For the text-containing cell, return its midpoint in (x, y) coordinate format. 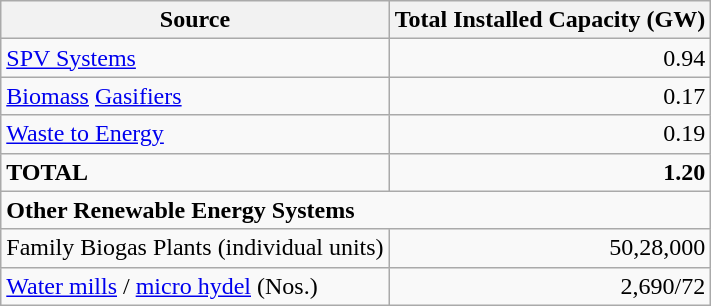
Family Biogas Plants (individual units) (195, 248)
TOTAL (195, 172)
Waste to Energy (195, 134)
50,28,000 (550, 248)
SPV Systems (195, 58)
2,690/72 (550, 286)
Source (195, 20)
Biomass Gasifiers (195, 96)
0.94 (550, 58)
Total Installed Capacity (GW) (550, 20)
1.20 (550, 172)
0.17 (550, 96)
Water mills / micro hydel (Nos.) (195, 286)
Other Renewable Energy Systems (356, 210)
0.19 (550, 134)
